Search for the cell housing the specified text and yield its (x, y) center coordinate. 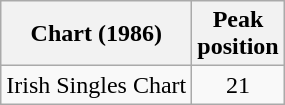
Peakposition (238, 34)
Irish Singles Chart (96, 85)
21 (238, 85)
Chart (1986) (96, 34)
